Detect which cell encompasses the target text, then output its [X, Y] center coordinate. 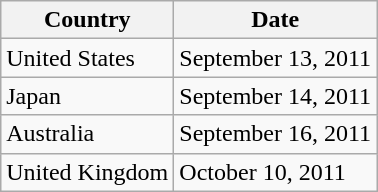
Japan [88, 96]
United States [88, 58]
September 14, 2011 [276, 96]
October 10, 2011 [276, 172]
September 13, 2011 [276, 58]
Date [276, 20]
United Kingdom [88, 172]
Australia [88, 134]
September 16, 2011 [276, 134]
Country [88, 20]
